Scan for the cell matching the given text and deliver its (x, y) coordinate at center. 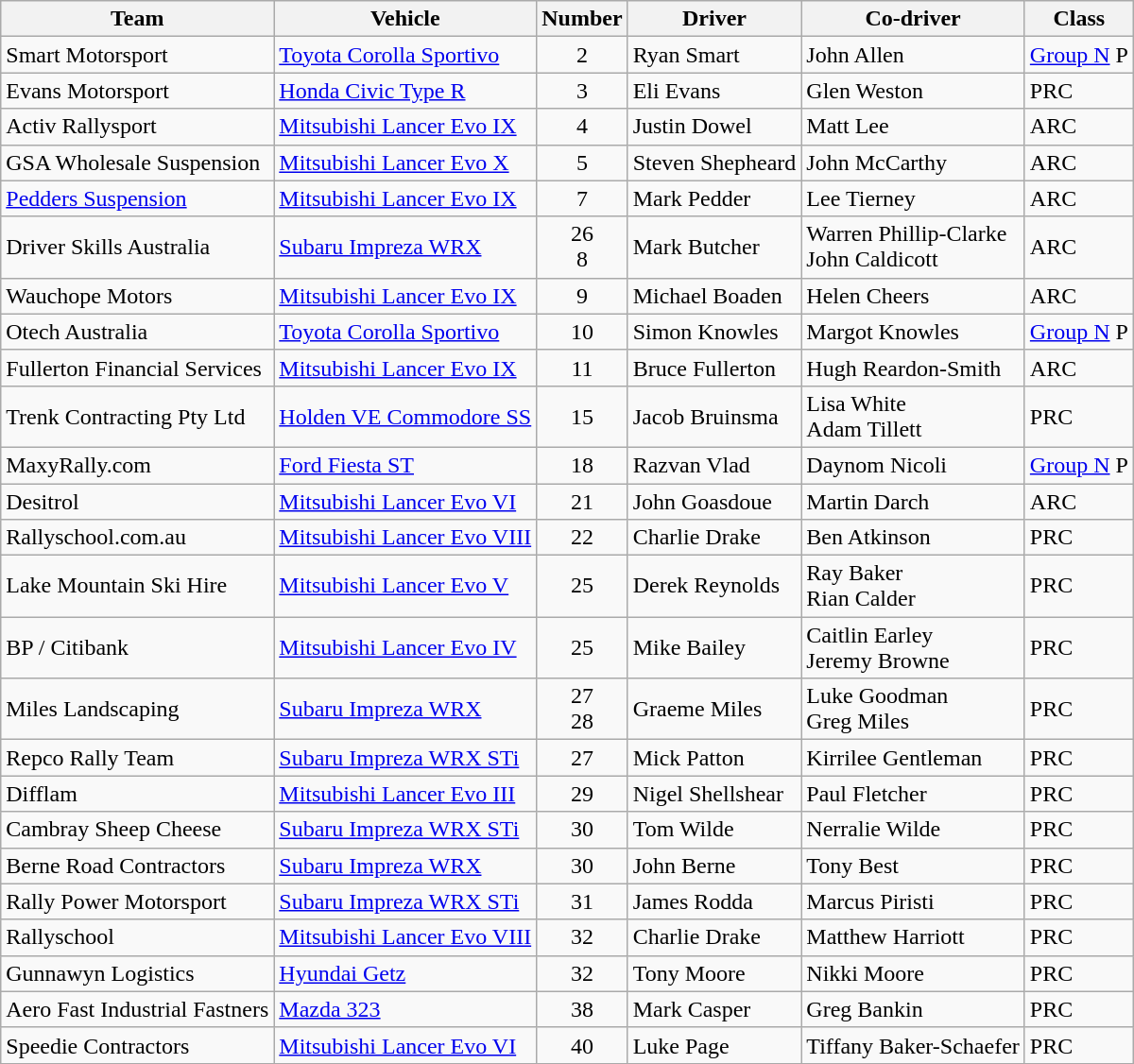
Ben Atkinson (913, 538)
Justin Dowel (714, 127)
Marcus Piristi (913, 901)
Smart Motorsport (138, 55)
Tiffany Baker-Schaefer (913, 1045)
Derek Reynolds (714, 586)
Eli Evans (714, 91)
John Allen (913, 55)
Ray BakerRian Calder (913, 586)
Driver Skills Australia (138, 248)
Nikki Moore (913, 973)
Honda Civic Type R (405, 91)
Holden VE Commodore SS (405, 416)
5 (582, 163)
Martin Darch (913, 502)
Aero Fast Industrial Fastners (138, 1009)
3 (582, 91)
38 (582, 1009)
Mitsubishi Lancer Evo IV (405, 648)
2 (582, 55)
Ryan Smart (714, 55)
Mick Patton (714, 758)
Daynom Nicoli (913, 465)
Class (1079, 19)
Margot Knowles (913, 332)
John McCarthy (913, 163)
Evans Motorsport (138, 91)
Luke GoodmanGreg Miles (913, 709)
Mark Butcher (714, 248)
Tony Best (913, 866)
Hugh Reardon-Smith (913, 368)
Mitsubishi Lancer Evo X (405, 163)
Hyundai Getz (405, 973)
Mark Pedder (714, 198)
Mark Casper (714, 1009)
Graeme Miles (714, 709)
4 (582, 127)
Gunnawyn Logistics (138, 973)
Driver (714, 19)
Mitsubishi Lancer Evo III (405, 794)
Luke Page (714, 1045)
7 (582, 198)
29 (582, 794)
Fullerton Financial Services (138, 368)
Pedders Suspension (138, 198)
31 (582, 901)
Activ Rallysport (138, 127)
Warren Phillip-ClarkeJohn Caldicott (913, 248)
Glen Weston (913, 91)
Nigel Shellshear (714, 794)
Vehicle (405, 19)
Lisa WhiteAdam Tillett (913, 416)
Team (138, 19)
Rally Power Motorsport (138, 901)
BP / Citibank (138, 648)
Mike Bailey (714, 648)
10 (582, 332)
9 (582, 296)
Paul Fletcher (913, 794)
GSA Wholesale Suspension (138, 163)
18 (582, 465)
Mazda 323 (405, 1009)
Number (582, 19)
Trenk Contracting Pty Ltd (138, 416)
Rallyschool.com.au (138, 538)
22 (582, 538)
Otech Australia (138, 332)
James Rodda (714, 901)
Helen Cheers (913, 296)
268 (582, 248)
Simon Knowles (714, 332)
MaxyRally.com (138, 465)
Steven Shepheard (714, 163)
11 (582, 368)
Difflam (138, 794)
Caitlin EarleyJeremy Browne (913, 648)
John Berne (714, 866)
Cambray Sheep Cheese (138, 830)
Berne Road Contractors (138, 866)
Jacob Bruinsma (714, 416)
Speedie Contractors (138, 1045)
15 (582, 416)
Ford Fiesta ST (405, 465)
Rallyschool (138, 937)
Nerralie Wilde (913, 830)
Desitrol (138, 502)
Matthew Harriott (913, 937)
Michael Boaden (714, 296)
Lake Mountain Ski Hire (138, 586)
40 (582, 1045)
Razvan Vlad (714, 465)
Repco Rally Team (138, 758)
Tony Moore (714, 973)
Miles Landscaping (138, 709)
Greg Bankin (913, 1009)
Tom Wilde (714, 830)
Kirrilee Gentleman (913, 758)
Wauchope Motors (138, 296)
Bruce Fullerton (714, 368)
Matt Lee (913, 127)
Lee Tierney (913, 198)
Mitsubishi Lancer Evo V (405, 586)
21 (582, 502)
27 (582, 758)
Co-driver (913, 19)
John Goasdoue (714, 502)
2728 (582, 709)
